Locate the cell with the specified text and output its (X, Y) center coordinate. 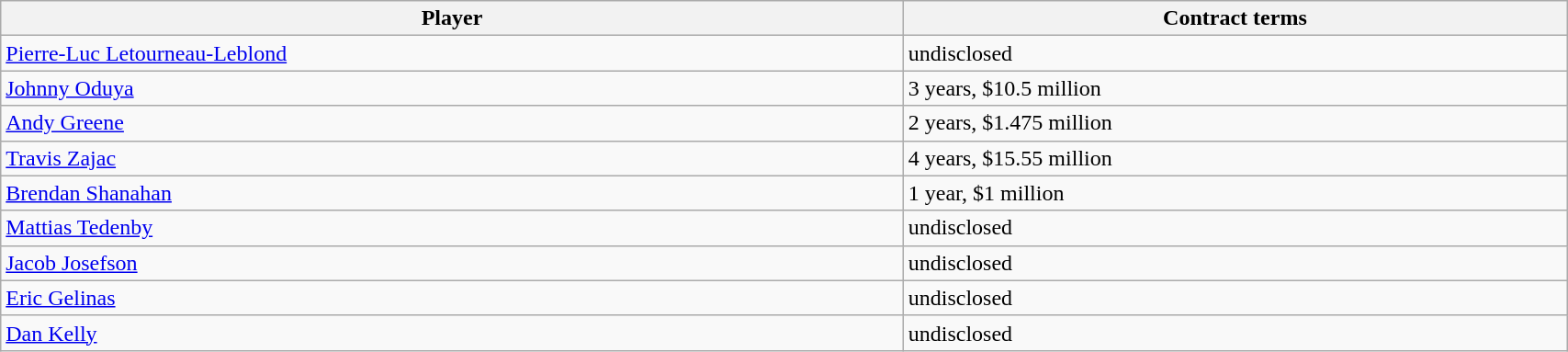
Contract terms (1235, 18)
Pierre-Luc Letourneau-Leblond (452, 53)
Eric Gelinas (452, 298)
Dan Kelly (452, 333)
Brendan Shanahan (452, 193)
Travis Zajac (452, 158)
Mattias Tedenby (452, 228)
4 years, $15.55 million (1235, 158)
Andy Greene (452, 123)
3 years, $10.5 million (1235, 88)
2 years, $1.475 million (1235, 123)
Player (452, 18)
1 year, $1 million (1235, 193)
Jacob Josefson (452, 263)
Johnny Oduya (452, 88)
